Locate the cell with the specified text and output its (X, Y) center coordinate. 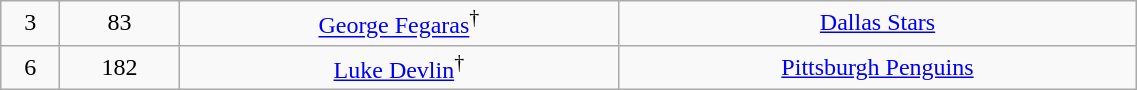
182 (120, 68)
3 (30, 24)
Dallas Stars (878, 24)
Luke Devlin† (400, 68)
6 (30, 68)
83 (120, 24)
Pittsburgh Penguins (878, 68)
George Fegaras† (400, 24)
